Scan for the cell matching the given text and deliver its [X, Y] coordinate at center. 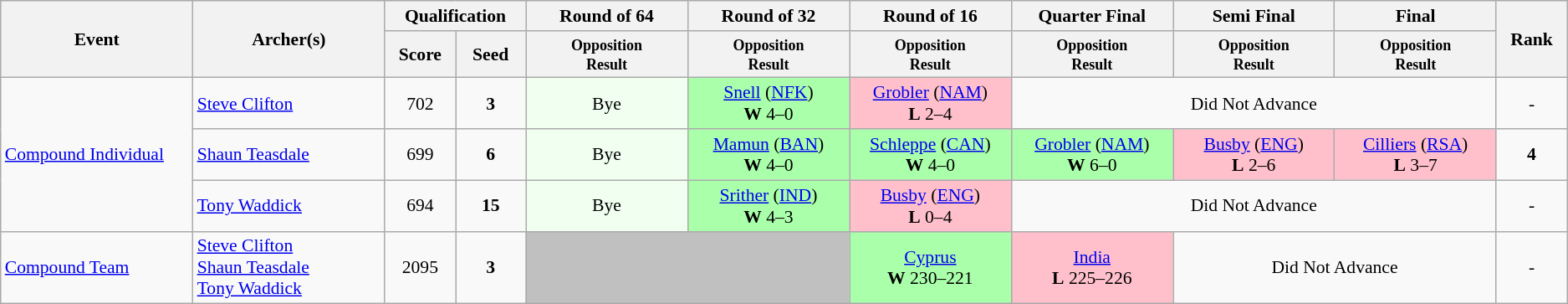
Grobler (NAM)L 2–4 [930, 104]
Tony Waddick [289, 206]
699 [420, 154]
Steve Clifton [289, 104]
15 [491, 206]
IndiaL 225–226 [1092, 268]
Rank [1531, 39]
694 [420, 206]
4 [1531, 154]
CyprusW 230–221 [930, 268]
Mamun (BAN)W 4–0 [768, 154]
Round of 64 [607, 16]
Snell (NFK)W 4–0 [768, 104]
Steve CliftonShaun TeasdaleTony Waddick [289, 268]
Round of 16 [930, 16]
702 [420, 104]
2095 [420, 268]
Busby (ENG)L 0–4 [930, 206]
Compound Team [97, 268]
Seed [491, 54]
Score [420, 54]
Shaun Teasdale [289, 154]
Archer(s) [289, 39]
Qualification [455, 16]
Cilliers (RSA) L 3–7 [1415, 154]
Schleppe (CAN)W 4–0 [930, 154]
Final [1415, 16]
Compound Individual [97, 154]
Quarter Final [1092, 16]
Grobler (NAM)W 6–0 [1092, 154]
6 [491, 154]
Round of 32 [768, 16]
Srither (IND)W 4–3 [768, 206]
Semi Final [1253, 16]
Event [97, 39]
Busby (ENG) L 2–6 [1253, 154]
